Detect which cell encompasses the target text, then output its (X, Y) center coordinate. 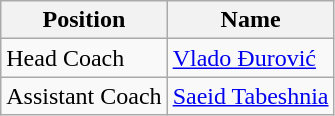
Saeid Tabeshnia (250, 96)
Head Coach (84, 58)
Assistant Coach (84, 96)
Position (84, 20)
Vlado Đurović (250, 58)
Name (250, 20)
